Locate the cell with the specified text and output its (X, Y) center coordinate. 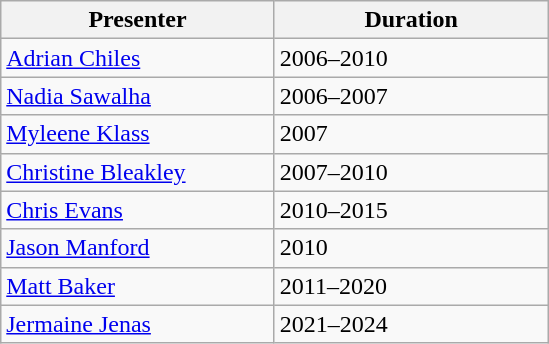
2010 (411, 248)
2010–2015 (411, 210)
Presenter (138, 20)
2006–2007 (411, 96)
Jason Manford (138, 248)
2011–2020 (411, 286)
2006–2010 (411, 58)
2021–2024 (411, 324)
Christine Bleakley (138, 172)
2007 (411, 134)
2007–2010 (411, 172)
Jermaine Jenas (138, 324)
Chris Evans (138, 210)
Myleene Klass (138, 134)
Matt Baker (138, 286)
Nadia Sawalha (138, 96)
Adrian Chiles (138, 58)
Duration (411, 20)
